From the cell containing the given text, extract its center point as (X, Y) coordinate. 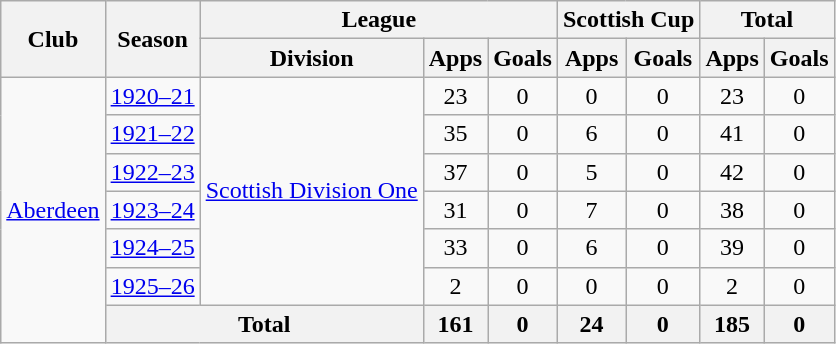
1922–23 (152, 172)
League (378, 20)
161 (455, 324)
Division (312, 58)
24 (591, 324)
35 (455, 134)
1920–21 (152, 96)
7 (591, 210)
185 (732, 324)
37 (455, 172)
38 (732, 210)
41 (732, 134)
1921–22 (152, 134)
33 (455, 248)
Aberdeen (53, 210)
Season (152, 39)
5 (591, 172)
1925–26 (152, 286)
42 (732, 172)
Scottish Cup (628, 20)
39 (732, 248)
Scottish Division One (312, 191)
Club (53, 39)
31 (455, 210)
1924–25 (152, 248)
1923–24 (152, 210)
